From the cell containing the given text, extract its center point as [x, y] coordinate. 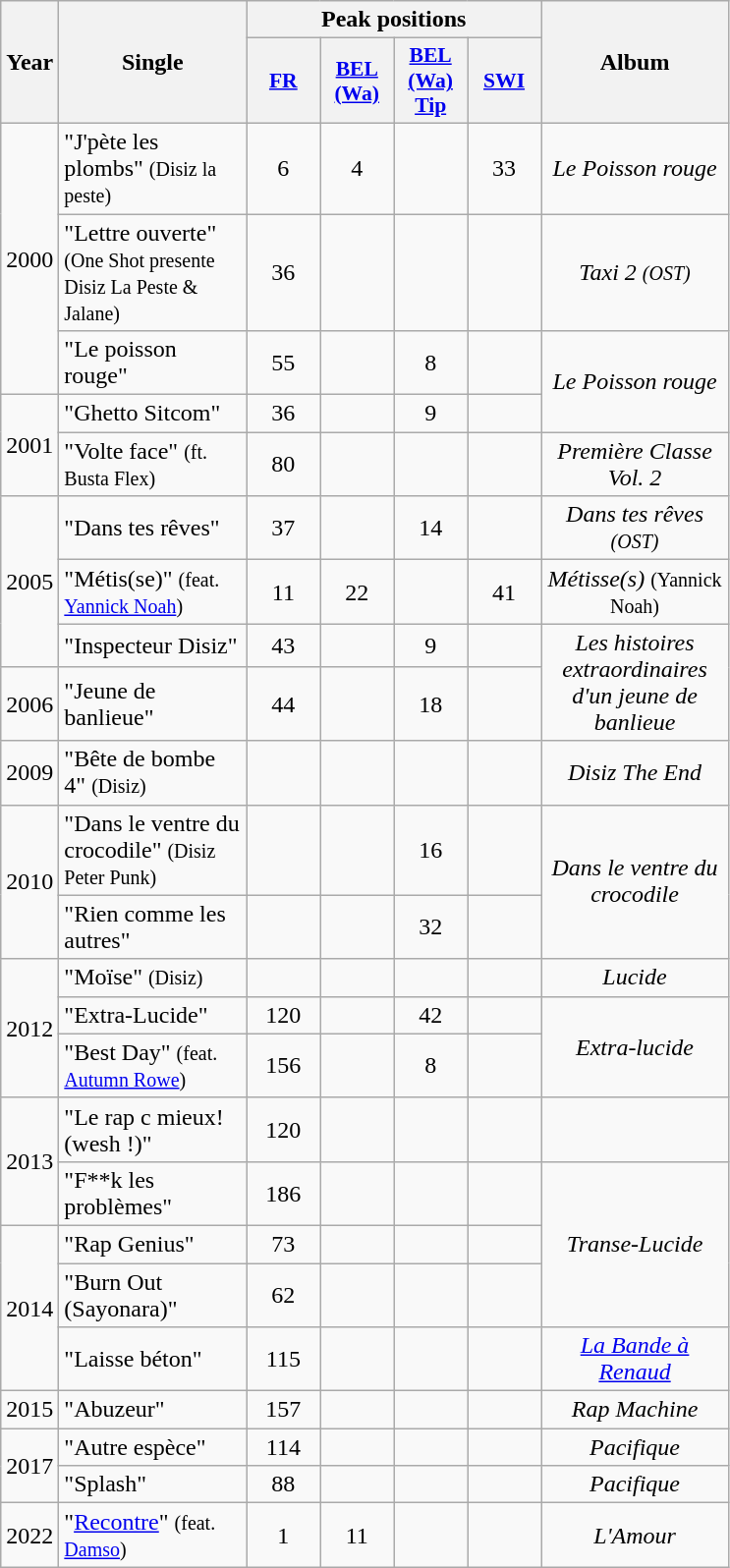
44 [283, 703]
"Volte face" (ft. Busta Flex) [153, 464]
Disiz The End [635, 772]
2005 [29, 582]
"Moïse" (Disiz) [153, 978]
Transe-Lucide [635, 1244]
Extra-lucide [635, 1047]
2010 [29, 882]
43 [283, 645]
"Jeune de banlieue" [153, 703]
Taxi 2 (OST) [635, 273]
FR [283, 81]
Year [29, 63]
2006 [29, 703]
2000 [29, 258]
156 [283, 1065]
"Laisse béton" [153, 1360]
80 [283, 464]
6 [283, 168]
4 [358, 168]
"Lettre ouverte"(One Shot presente Disiz La Peste & Jalane) [153, 273]
2001 [29, 446]
33 [505, 168]
62 [283, 1295]
"Rien comme les autres" [153, 927]
Album [635, 63]
22 [358, 591]
Les histoires extraordinaires d'un jeune de banlieue [635, 682]
SWI [505, 81]
BEL(Wa) [358, 81]
"Le poisson rouge" [153, 364]
55 [283, 364]
Rap Machine [635, 1410]
"J'pète les plombs" (Disiz la peste) [153, 168]
"Ghetto Sitcom" [153, 414]
114 [283, 1447]
La Bande à Renaud [635, 1360]
"Recontre" (feat. Damso) [153, 1535]
41 [505, 591]
Dans le ventre du crocodile [635, 882]
"Métis(se)" (feat. Yannick Noah) [153, 591]
115 [283, 1360]
2015 [29, 1410]
"Inspecteur Disiz" [153, 645]
88 [283, 1484]
"Dans tes rêves" [153, 529]
"Le rap c mieux! (wesh !)" [153, 1130]
Peak positions [394, 20]
2014 [29, 1308]
"Extra-Lucide" [153, 1015]
BEL(Wa)Tip [430, 81]
"Best Day" (feat. Autumn Rowe) [153, 1065]
18 [430, 703]
14 [430, 529]
2013 [29, 1161]
"Splash" [153, 1484]
Première Classe Vol. 2 [635, 464]
Métisse(s) (Yannick Noah) [635, 591]
37 [283, 529]
2009 [29, 772]
73 [283, 1244]
16 [430, 850]
2012 [29, 1028]
"Abuzeur" [153, 1410]
"Rap Genius" [153, 1244]
Dans tes rêves (OST) [635, 529]
32 [430, 927]
2022 [29, 1535]
2017 [29, 1466]
Lucide [635, 978]
"Bête de bombe 4" (Disiz) [153, 772]
"Dans le ventre du crocodile" (Disiz Peter Punk) [153, 850]
186 [283, 1193]
"Burn Out (Sayonara)" [153, 1295]
157 [283, 1410]
1 [283, 1535]
"Autre espèce" [153, 1447]
"F**k les problèmes" [153, 1193]
L'Amour [635, 1535]
42 [430, 1015]
Single [153, 63]
